Output the (X, Y) coordinate of the center of the cell containing the given text.  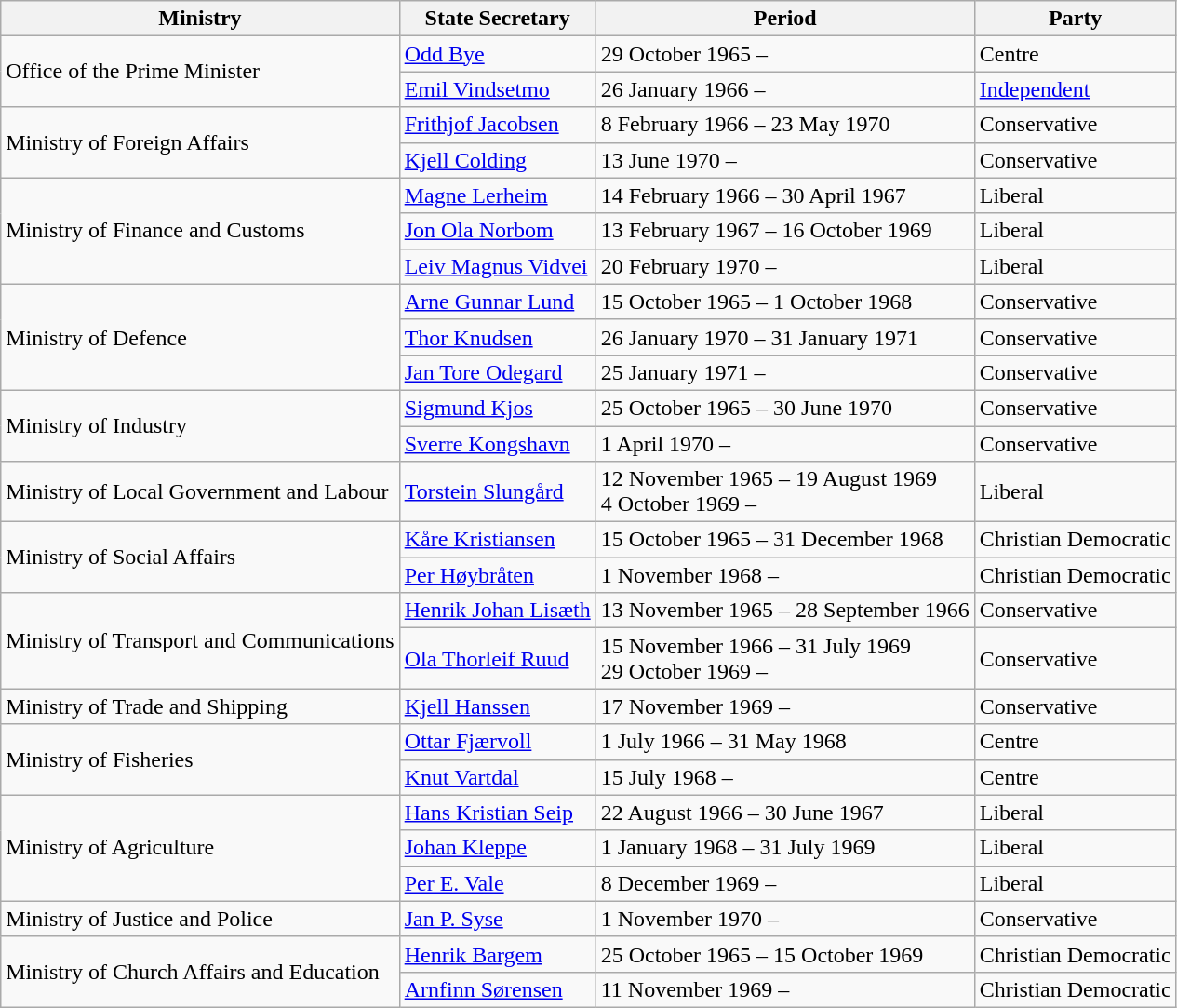
Leiv Magnus Vidvei (497, 266)
25 October 1965 – 15 October 1969 (785, 954)
Johan Kleppe (497, 848)
Jon Ola Norbom (497, 231)
Ministry of Justice and Police (200, 919)
Henrik Johan Lisæth (497, 611)
13 November 1965 – 28 September 1966 (785, 611)
25 January 1971 – (785, 372)
8 February 1966 – 23 May 1970 (785, 125)
26 January 1970 – 31 January 1971 (785, 337)
Period (785, 19)
Frithjof Jacobsen (497, 125)
Kjell Hanssen (497, 706)
Emil Vindsetmo (497, 89)
15 October 1965 – 31 December 1968 (785, 540)
15 November 1966 – 31 July 196929 October 1969 – (785, 659)
Ottar Fjærvoll (497, 742)
25 October 1965 – 30 June 1970 (785, 408)
1 July 1966 – 31 May 1968 (785, 742)
22 August 1966 – 30 June 1967 (785, 813)
Party (1076, 19)
Per E. Vale (497, 883)
17 November 1969 – (785, 706)
Sigmund Kjos (497, 408)
Magne Lerheim (497, 195)
Sverre Kongshavn (497, 444)
Ministry of Social Affairs (200, 558)
1 November 1968 – (785, 575)
Arnfinn Sørensen (497, 989)
Office of the Prime Minister (200, 72)
1 April 1970 – (785, 444)
Independent (1076, 89)
Thor Knudsen (497, 337)
15 October 1965 – 1 October 1968 (785, 302)
14 February 1966 – 30 April 1967 (785, 195)
13 June 1970 – (785, 160)
Torstein Slungård (497, 491)
Ministry of Local Government and Labour (200, 491)
1 November 1970 – (785, 919)
Kjell Colding (497, 160)
12 November 1965 – 19 August 19694 October 1969 – (785, 491)
Kåre Kristiansen (497, 540)
Per Høybråten (497, 575)
Henrik Bargem (497, 954)
1 January 1968 – 31 July 1969 (785, 848)
Ministry (200, 19)
Jan Tore Odegard (497, 372)
20 February 1970 – (785, 266)
Ministry of Defence (200, 337)
Jan P. Syse (497, 919)
Ministry of Industry (200, 425)
15 July 1968 – (785, 777)
Knut Vartdal (497, 777)
8 December 1969 – (785, 883)
State Secretary (497, 19)
Ministry of Finance and Customs (200, 231)
Ministry of Fisheries (200, 759)
Hans Kristian Seip (497, 813)
Ministry of Trade and Shipping (200, 706)
Ministry of Agriculture (200, 848)
29 October 1965 – (785, 54)
Ministry of Church Affairs and Education (200, 972)
13 February 1967 – 16 October 1969 (785, 231)
11 November 1969 – (785, 989)
Ministry of Foreign Affairs (200, 142)
Ola Thorleif Ruud (497, 659)
Arne Gunnar Lund (497, 302)
26 January 1966 – (785, 89)
Odd Bye (497, 54)
Ministry of Transport and Communications (200, 640)
